Locate the cell with the specified text and output its (X, Y) center coordinate. 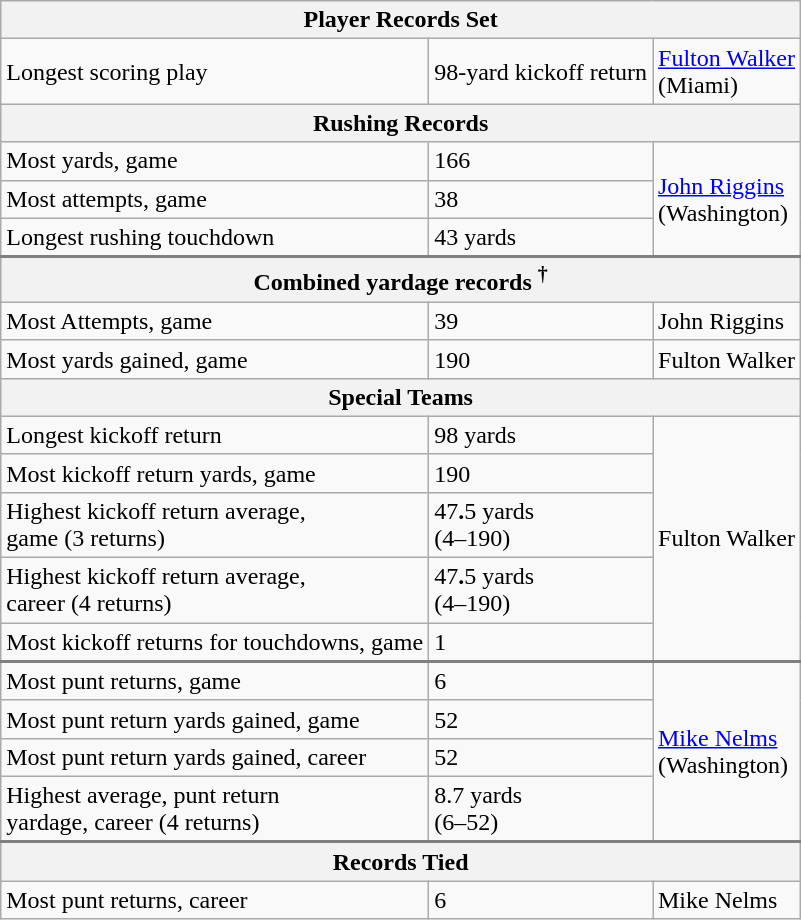
Most punt return yards gained, career (215, 757)
43 yards (541, 238)
8.7 yards(6–52) (541, 809)
39 (541, 321)
Rushing Records (401, 123)
98-yard kickoff return (541, 72)
Most punt returns, career (215, 900)
Most punt returns, game (215, 680)
Mike Nelms (726, 900)
Mike Nelms(Washington) (726, 752)
Special Teams (401, 397)
166 (541, 161)
Most yards gained, game (215, 359)
Combined yardage records † (401, 280)
Most yards, game (215, 161)
Most punt return yards gained, game (215, 719)
1 (541, 642)
Highest kickoff return average, career (4 returns) (215, 590)
Records Tied (401, 862)
Most kickoff returns for touchdowns, game (215, 642)
Longest scoring play (215, 72)
Longest kickoff return (215, 435)
John Riggins (726, 321)
Highest average, punt return yardage, career (4 returns) (215, 809)
Most kickoff return yards, game (215, 473)
Player Records Set (401, 20)
Most attempts, game (215, 199)
Highest kickoff return average, game (3 returns) (215, 524)
Fulton Walker(Miami) (726, 72)
98 yards (541, 435)
Most Attempts, game (215, 321)
38 (541, 199)
Longest rushing touchdown (215, 238)
John Riggins(Washington) (726, 200)
